Detect which cell encompasses the target text, then output its (x, y) center coordinate. 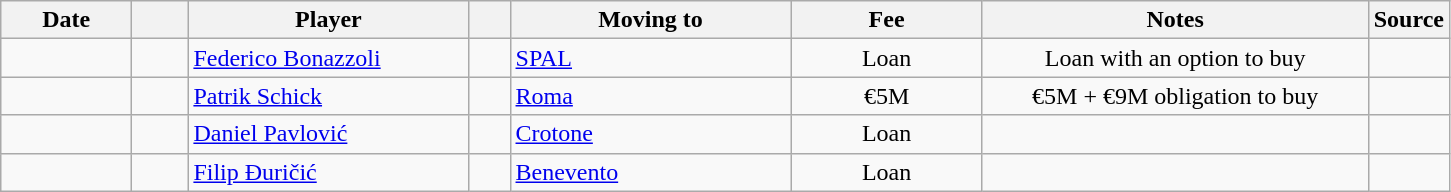
Fee (886, 20)
Federico Bonazzoli (328, 58)
Roma (650, 96)
Moving to (650, 20)
Daniel Pavlović (328, 134)
Notes (1175, 20)
Patrik Schick (328, 96)
€5M + €9M obligation to buy (1175, 96)
SPAL (650, 58)
Date (66, 20)
Benevento (650, 172)
Player (328, 20)
Source (1408, 20)
Loan with an option to buy (1175, 58)
€5M (886, 96)
Crotone (650, 134)
Filip Đuričić (328, 172)
